Locate the cell with the specified text and output its (x, y) center coordinate. 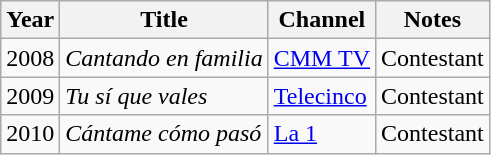
Tu sí que vales (164, 96)
Title (164, 20)
Notes (433, 20)
2008 (30, 58)
Telecinco (322, 96)
Cantando en familia (164, 58)
Cántame cómo pasó (164, 134)
La 1 (322, 134)
CMM TV (322, 58)
2009 (30, 96)
Year (30, 20)
2010 (30, 134)
Channel (322, 20)
